Pinpoint the cell where the given text exists, returning its (X, Y) midpoint coordinate. 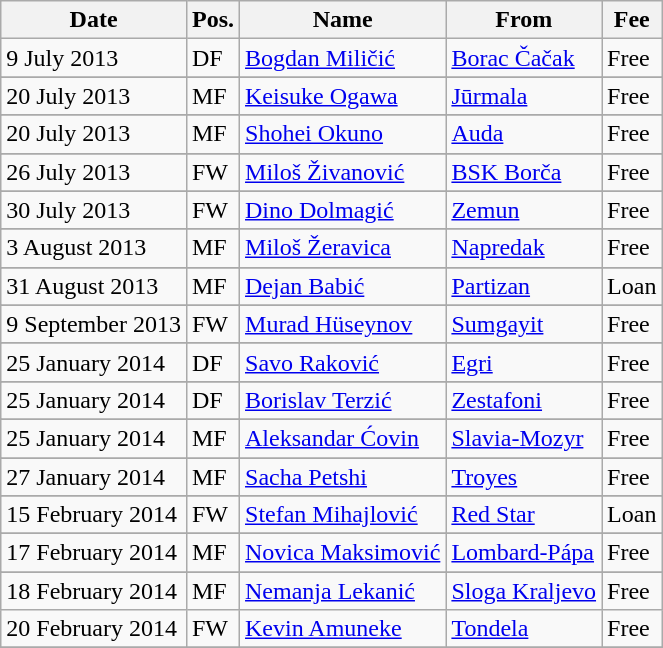
Pos. (212, 20)
Zemun (524, 210)
9 September 2013 (94, 324)
27 January 2014 (94, 477)
Partizan (524, 286)
Zestafoni (524, 400)
Aleksandar Ćovin (343, 438)
Auda (524, 134)
26 July 2013 (94, 172)
3 August 2013 (94, 248)
Sloga Kraljevo (524, 591)
Lombard-Pápa (524, 553)
20 February 2014 (94, 629)
9 July 2013 (94, 58)
31 August 2013 (94, 286)
Miloš Živanović (343, 172)
From (524, 20)
Bogdan Miličić (343, 58)
Novica Maksimović (343, 553)
Sacha Petshi (343, 477)
Borislav Terzić (343, 400)
Red Star (524, 515)
30 July 2013 (94, 210)
18 February 2014 (94, 591)
Jūrmala (524, 96)
Egri (524, 362)
Napredak (524, 248)
Borac Čačak (524, 58)
15 February 2014 (94, 515)
Miloš Žeravica (343, 248)
Fee (632, 20)
Nemanja Lekanić (343, 591)
Stefan Mihajlović (343, 515)
Shohei Okuno (343, 134)
Date (94, 20)
Name (343, 20)
Savo Raković (343, 362)
17 February 2014 (94, 553)
Dino Dolmagić (343, 210)
BSK Borča (524, 172)
Dejan Babić (343, 286)
Slavia-Mozyr (524, 438)
Murad Hüseynov (343, 324)
Troyes (524, 477)
Keisuke Ogawa (343, 96)
Sumgayit (524, 324)
Kevin Amuneke (343, 629)
Tondela (524, 629)
